Extract the (X, Y) coordinate from the center of the cell holding the provided text.  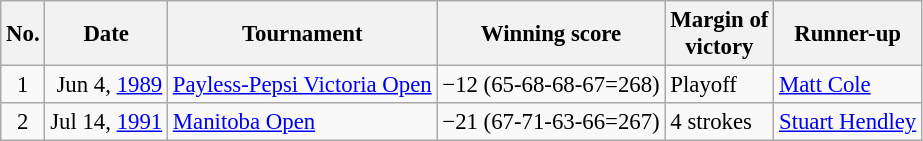
No. (23, 34)
Stuart Hendley (848, 122)
2 (23, 122)
Jun 4, 1989 (106, 85)
Tournament (302, 34)
Jul 14, 1991 (106, 122)
Manitoba Open (302, 122)
Margin ofvictory (720, 34)
1 (23, 85)
4 strokes (720, 122)
Playoff (720, 85)
−21 (67-71-63-66=267) (551, 122)
Payless-Pepsi Victoria Open (302, 85)
−12 (65-68-68-67=268) (551, 85)
Winning score (551, 34)
Date (106, 34)
Matt Cole (848, 85)
Runner-up (848, 34)
